Capture the cell that displays the provided text and extract its (x, y) central coordinate. 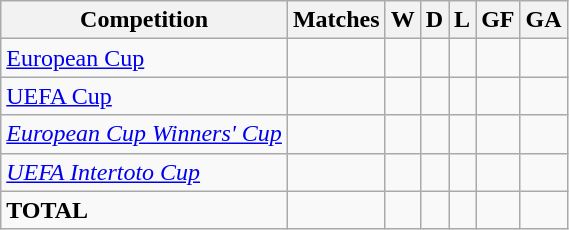
UEFA Cup (144, 96)
Matches (336, 20)
D (434, 20)
UEFA Intertoto Cup (144, 172)
Competition (144, 20)
L (462, 20)
European Cup Winners' Cup (144, 134)
GA (544, 20)
TOTAL (144, 210)
GF (498, 20)
W (402, 20)
European Cup (144, 58)
